Scan for the cell matching the given text and deliver its (X, Y) coordinate at center. 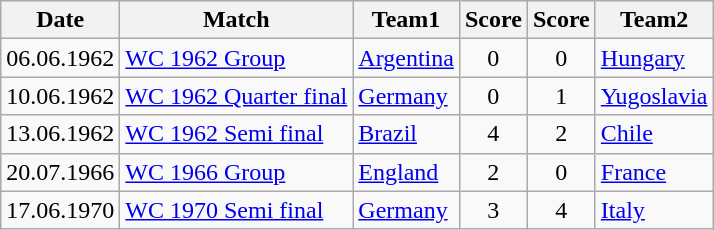
WC 1962 Quarter final (236, 96)
WC 1970 Semi final (236, 210)
Team1 (406, 20)
WC 1962 Semi final (236, 134)
20.07.1966 (60, 172)
Team2 (654, 20)
Date (60, 20)
3 (493, 210)
10.06.1962 (60, 96)
Italy (654, 210)
13.06.1962 (60, 134)
France (654, 172)
17.06.1970 (60, 210)
1 (561, 96)
WC 1966 Group (236, 172)
Brazil (406, 134)
Match (236, 20)
Chile (654, 134)
06.06.1962 (60, 58)
Yugoslavia (654, 96)
WC 1962 Group (236, 58)
England (406, 172)
Hungary (654, 58)
Argentina (406, 58)
